Detect which cell encompasses the target text, then output its (X, Y) center coordinate. 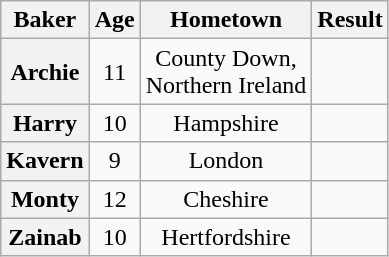
Harry (45, 123)
Hometown (226, 20)
Result (350, 20)
Hampshire (226, 123)
Kavern (45, 161)
London (226, 161)
Age (114, 20)
Monty (45, 199)
Hertfordshire (226, 237)
Baker (45, 20)
Zainab (45, 237)
Archie (45, 72)
11 (114, 72)
Cheshire (226, 199)
County Down,Northern Ireland (226, 72)
12 (114, 199)
9 (114, 161)
